From the cell containing the given text, extract its center point as (x, y) coordinate. 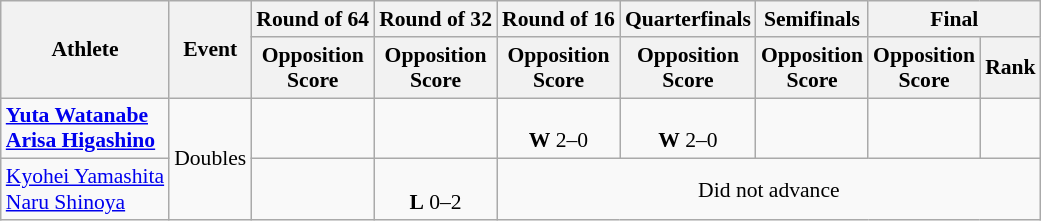
Athlete (85, 50)
Yuta Watanabe Arisa Higashino (85, 128)
Did not advance (769, 190)
Round of 64 (312, 19)
Event (210, 50)
Final (954, 19)
Quarterfinals (688, 19)
L 0–2 (436, 190)
Rank (1010, 68)
Round of 32 (436, 19)
Round of 16 (558, 19)
Doubles (210, 159)
Kyohei YamashitaNaru Shinoya (85, 190)
Semifinals (812, 19)
